Scan for the cell matching the given text and deliver its (x, y) coordinate at center. 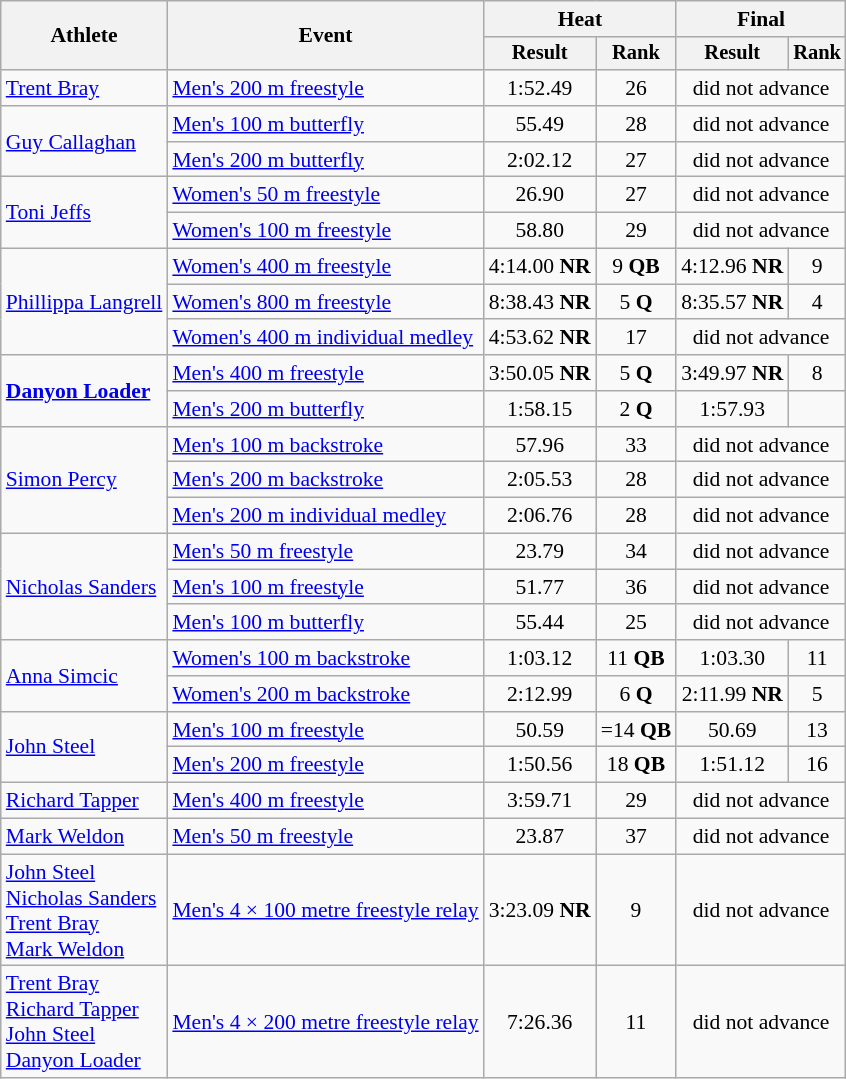
Men's 100 m backstroke (325, 445)
17 (636, 338)
Women's 50 m freestyle (325, 195)
1:03.30 (732, 658)
25 (636, 623)
Danyon Loader (84, 390)
9 QB (636, 267)
3:59.71 (540, 801)
7:26.36 (540, 1022)
8:35.57 NR (732, 302)
1:50.56 (540, 765)
Women's 400 m individual medley (325, 338)
Nicholas Sanders (84, 588)
=14 QB (636, 730)
Men's 4 × 200 metre freestyle relay (325, 1022)
50.59 (540, 730)
1:57.93 (732, 409)
Men's 200 m individual medley (325, 516)
Heat (580, 19)
Trent Bray (84, 88)
2:11.99 NR (732, 694)
23.79 (540, 552)
2:12.99 (540, 694)
Simon Percy (84, 480)
2:06.76 (540, 516)
Anna Simcic (84, 676)
Guy Callaghan (84, 142)
8 (817, 373)
37 (636, 837)
8:38.43 NR (540, 302)
John SteelNicholas SandersTrent BrayMark Weldon (84, 910)
34 (636, 552)
Men's 200 m backstroke (325, 480)
3:50.05 NR (540, 373)
Athlete (84, 36)
16 (817, 765)
1:51.12 (732, 765)
Toni Jeffs (84, 212)
Women's 800 m freestyle (325, 302)
51.77 (540, 587)
Men's 4 × 100 metre freestyle relay (325, 910)
50.69 (732, 730)
33 (636, 445)
Women's 200 m backstroke (325, 694)
Event (325, 36)
58.80 (540, 231)
23.87 (540, 837)
3:49.97 NR (732, 373)
4 (817, 302)
6 Q (636, 694)
36 (636, 587)
26 (636, 88)
Mark Weldon (84, 837)
55.44 (540, 623)
2:05.53 (540, 480)
Phillippa Langrell (84, 302)
4:53.62 NR (540, 338)
Women's 100 m backstroke (325, 658)
4:14.00 NR (540, 267)
Final (761, 19)
Richard Tapper (84, 801)
26.90 (540, 195)
Women's 400 m freestyle (325, 267)
3:23.09 NR (540, 910)
1:52.49 (540, 88)
11 QB (636, 658)
John Steel (84, 748)
57.96 (540, 445)
18 QB (636, 765)
1:03.12 (540, 658)
Women's 100 m freestyle (325, 231)
1:58.15 (540, 409)
2:02.12 (540, 160)
13 (817, 730)
2 Q (636, 409)
Trent BrayRichard TapperJohn SteelDanyon Loader (84, 1022)
5 (817, 694)
4:12.96 NR (732, 267)
55.49 (540, 124)
